From the cell containing the given text, extract its center point as [x, y] coordinate. 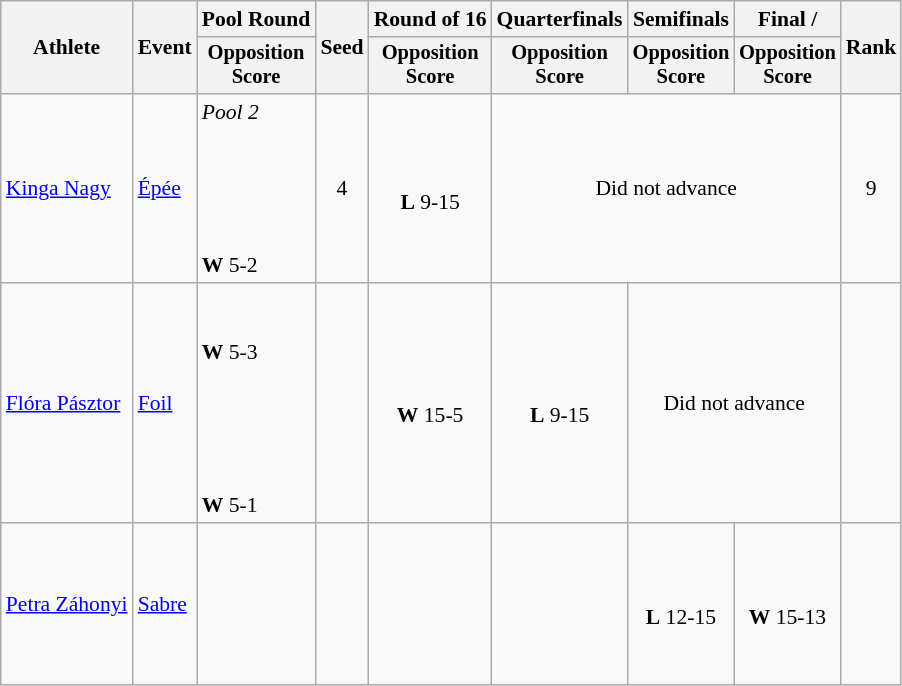
W 15-5 [430, 403]
Seed [342, 48]
Final / [788, 19]
Pool Round [256, 19]
Flóra Pásztor [67, 403]
Quarterfinals [560, 19]
9 [872, 188]
Petra Záhonyi [67, 604]
Semifinals [682, 19]
4 [342, 188]
Kinga Nagy [67, 188]
Sabre [165, 604]
Foil [165, 403]
Rank [872, 48]
L 12-15 [682, 604]
Event [165, 48]
Round of 16 [430, 19]
W 15-13 [788, 604]
W 5-3W 5-1 [256, 403]
Pool 2W 5-2 [256, 188]
Athlete [67, 48]
Épée [165, 188]
